Provide the [x, y] coordinate of the cell's center where the given text is located.  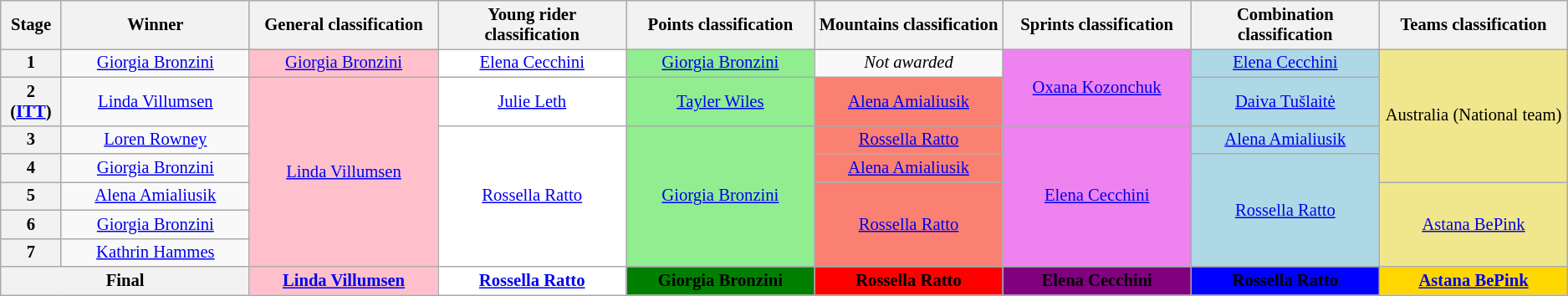
Stage [32, 24]
Kathrin Hammes [156, 253]
4 [32, 168]
1 [32, 63]
Mountains classification [908, 24]
Daiva Tušlaitė [1285, 101]
Tayler Wiles [721, 101]
Teams classification [1474, 24]
Sprints classification [1097, 24]
5 [32, 196]
Winner [156, 24]
Oxana Kozonchuk [1097, 87]
Points classification [721, 24]
Loren Rowney [156, 140]
Not awarded [908, 63]
General classification [343, 24]
Julie Leth [532, 101]
Final [125, 280]
6 [32, 224]
2 (ITT) [32, 101]
7 [32, 253]
3 [32, 140]
Australia (National team) [1474, 115]
Young rider classification [532, 24]
Combination classification [1285, 24]
